Return [x, y] of the center of cell containing provided text 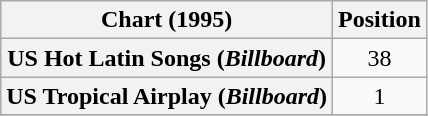
1 [380, 96]
Position [380, 20]
US Hot Latin Songs (Billboard) [167, 58]
US Tropical Airplay (Billboard) [167, 96]
Chart (1995) [167, 20]
38 [380, 58]
